Locate the cell with the specified text and output its (x, y) center coordinate. 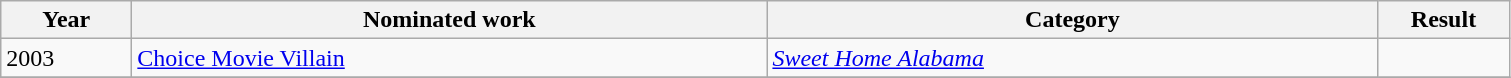
Nominated work (450, 20)
Choice Movie Villain (450, 58)
Result (1444, 20)
Category (1072, 20)
Sweet Home Alabama (1072, 58)
2003 (66, 58)
Year (66, 20)
